Search for the cell housing the specified text and yield its (X, Y) center coordinate. 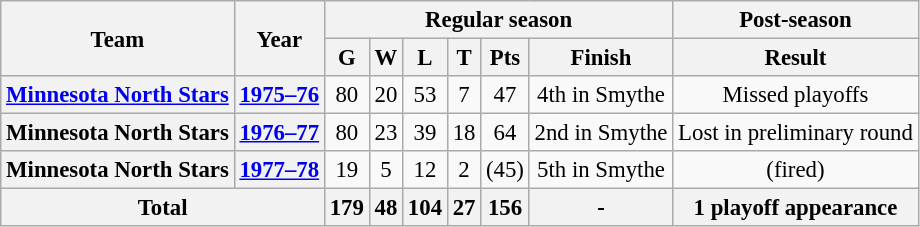
(fired) (796, 170)
48 (386, 208)
7 (464, 95)
5th in Smythe (601, 170)
12 (426, 170)
53 (426, 95)
20 (386, 95)
Post-season (796, 20)
18 (464, 133)
Team (118, 38)
Lost in preliminary round (796, 133)
1 playoff appearance (796, 208)
Regular season (498, 20)
179 (346, 208)
4th in Smythe (601, 95)
47 (506, 95)
64 (506, 133)
Year (279, 38)
Pts (506, 58)
(45) (506, 170)
2 (464, 170)
1976–77 (279, 133)
- (601, 208)
L (426, 58)
19 (346, 170)
Missed playoffs (796, 95)
Result (796, 58)
W (386, 58)
Finish (601, 58)
T (464, 58)
39 (426, 133)
156 (506, 208)
1977–78 (279, 170)
104 (426, 208)
5 (386, 170)
2nd in Smythe (601, 133)
1975–76 (279, 95)
Total (163, 208)
27 (464, 208)
23 (386, 133)
G (346, 58)
